From the cell containing the given text, extract its center point as [X, Y] coordinate. 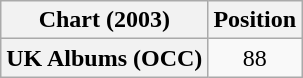
Chart (2003) [104, 20]
UK Albums (OCC) [104, 58]
Position [255, 20]
88 [255, 58]
